Identify which cell holds the provided text, then report its [X, Y] central coordinate. 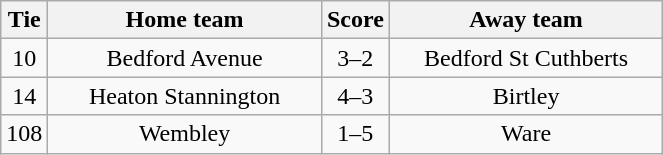
Score [355, 20]
Ware [526, 134]
4–3 [355, 96]
Heaton Stannington [185, 96]
Tie [24, 20]
3–2 [355, 58]
Birtley [526, 96]
Wembley [185, 134]
10 [24, 58]
14 [24, 96]
Bedford Avenue [185, 58]
Bedford St Cuthberts [526, 58]
1–5 [355, 134]
Home team [185, 20]
Away team [526, 20]
108 [24, 134]
